Output the [x, y] coordinate of the center of the cell containing the given text.  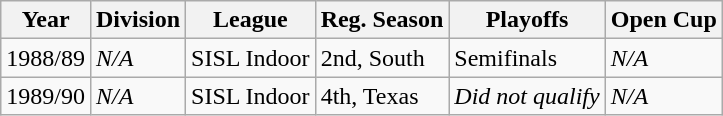
1988/89 [46, 58]
Reg. Season [382, 20]
Division [138, 20]
Did not qualify [527, 96]
4th, Texas [382, 96]
2nd, South [382, 58]
Open Cup [664, 20]
1989/90 [46, 96]
Year [46, 20]
Playoffs [527, 20]
League [251, 20]
Semifinals [527, 58]
